Provide the [x, y] coordinate of the cell's center where the given text is located.  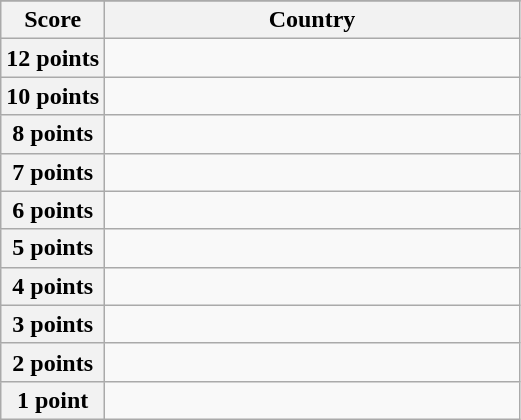
2 points [53, 362]
Score [53, 20]
10 points [53, 96]
Country [312, 20]
7 points [53, 172]
5 points [53, 248]
3 points [53, 324]
8 points [53, 134]
1 point [53, 400]
6 points [53, 210]
4 points [53, 286]
12 points [53, 58]
